Determine the [X, Y] coordinate at the center of the cell enclosing the given text.  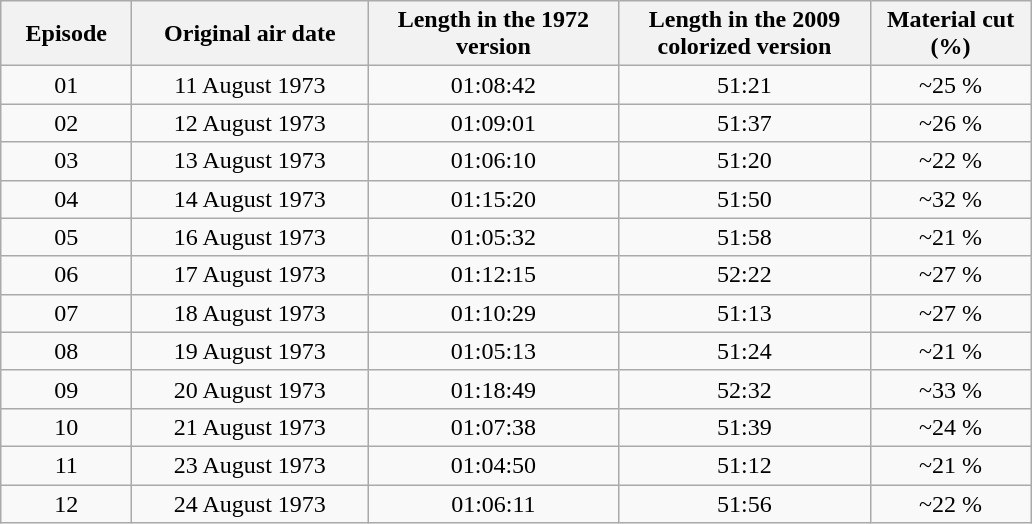
19 August 1973 [250, 351]
18 August 1973 [250, 313]
07 [66, 313]
52:22 [744, 275]
01:05:13 [494, 351]
01:08:42 [494, 85]
16 August 1973 [250, 237]
01:06:11 [494, 503]
10 [66, 427]
51:58 [744, 237]
51:39 [744, 427]
01:18:49 [494, 389]
13 August 1973 [250, 161]
01:07:38 [494, 427]
Original air date [250, 34]
05 [66, 237]
01:05:32 [494, 237]
51:37 [744, 123]
04 [66, 199]
01:06:10 [494, 161]
Episode [66, 34]
~33 % [950, 389]
09 [66, 389]
51:21 [744, 85]
12 [66, 503]
03 [66, 161]
11 [66, 465]
51:12 [744, 465]
51:24 [744, 351]
01:10:29 [494, 313]
~26 % [950, 123]
51:56 [744, 503]
08 [66, 351]
20 August 1973 [250, 389]
Length in the 1972 version [494, 34]
17 August 1973 [250, 275]
02 [66, 123]
14 August 1973 [250, 199]
06 [66, 275]
51:20 [744, 161]
23 August 1973 [250, 465]
24 August 1973 [250, 503]
Material cut (%) [950, 34]
21 August 1973 [250, 427]
Length in the 2009 colorized version [744, 34]
~32 % [950, 199]
01:04:50 [494, 465]
~25 % [950, 85]
01:15:20 [494, 199]
51:13 [744, 313]
52:32 [744, 389]
12 August 1973 [250, 123]
01:12:15 [494, 275]
11 August 1973 [250, 85]
51:50 [744, 199]
~24 % [950, 427]
01:09:01 [494, 123]
01 [66, 85]
